Search for the cell housing the specified text and yield its (x, y) center coordinate. 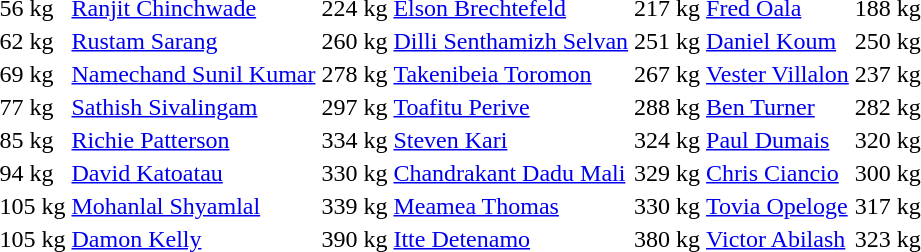
339 kg (354, 206)
288 kg (668, 107)
Rustam Sarang (194, 41)
Steven Kari (511, 140)
Tovia Opeloge (778, 206)
251 kg (668, 41)
Ben Turner (778, 107)
Daniel Koum (778, 41)
Takenibeia Toromon (511, 74)
260 kg (354, 41)
Sathish Sivalingam (194, 107)
Vester Villalon (778, 74)
Mohanlal Shyamlal (194, 206)
Dilli Senthamizh Selvan (511, 41)
David Katoatau (194, 173)
297 kg (354, 107)
Chandrakant Dadu Mali (511, 173)
Namechand Sunil Kumar (194, 74)
Toafitu Perive (511, 107)
324 kg (668, 140)
Paul Dumais (778, 140)
278 kg (354, 74)
Chris Ciancio (778, 173)
329 kg (668, 173)
Meamea Thomas (511, 206)
334 kg (354, 140)
267 kg (668, 74)
Richie Patterson (194, 140)
